Return (x, y) of the center of cell containing provided text 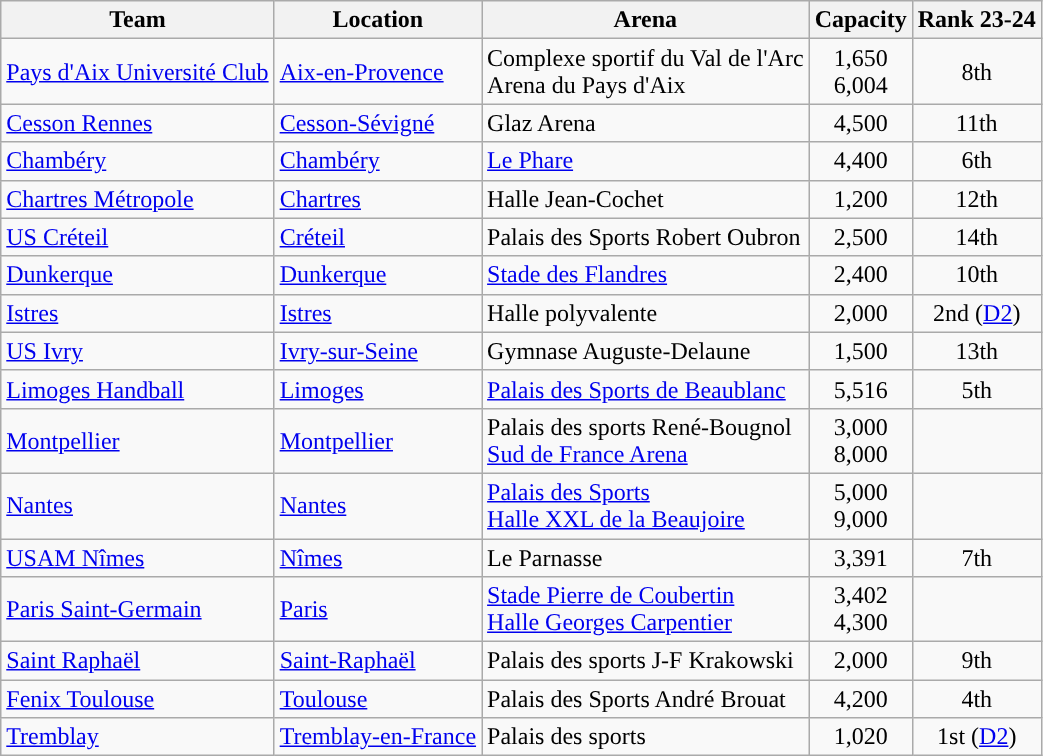
5,516 (860, 389)
Chartres (378, 199)
Palais des sports (646, 737)
Pays d'Aix Université Club (138, 72)
Complexe sportif du Val de l'ArcArena du Pays d'Aix (646, 72)
9th (976, 661)
Saint-Raphaël (378, 661)
3,391 (860, 557)
Palais des sports René-BougnolSud de France Arena (646, 440)
Glaz Arena (646, 123)
1,200 (860, 199)
Capacity (860, 20)
1,6506,004 (860, 72)
Saint Raphaël (138, 661)
Palais des Sports Robert Oubron (646, 237)
Arena (646, 20)
4,500 (860, 123)
Palais des sports J-F Krakowski (646, 661)
Fenix Toulouse (138, 699)
Paris Saint-Germain (138, 610)
US Ivry (138, 351)
4,400 (860, 161)
13th (976, 351)
Ivry-sur-Seine (378, 351)
Chartres Métropole (138, 199)
14th (976, 237)
Limoges Handball (138, 389)
Palais des SportsHalle XXL de la Beaujoire (646, 506)
Stade Pierre de CoubertinHalle Georges Carpentier (646, 610)
Tremblay (138, 737)
Aix-en-Provence (378, 72)
Limoges (378, 389)
1,020 (860, 737)
Créteil (378, 237)
Rank 23-24 (976, 20)
3,402 4,300 (860, 610)
Palais des Sports de Beaublanc (646, 389)
8th (976, 72)
6th (976, 161)
Le Parnasse (646, 557)
Stade des Flandres (646, 275)
Nîmes (378, 557)
US Créteil (138, 237)
1st (D2) (976, 737)
Palais des Sports André Brouat (646, 699)
Tremblay-en-France (378, 737)
11th (976, 123)
10th (976, 275)
Halle Jean-Cochet (646, 199)
Gymnase Auguste-Delaune (646, 351)
2,500 (860, 237)
Cesson Rennes (138, 123)
2,400 (860, 275)
1,500 (860, 351)
Halle polyvalente (646, 313)
4,200 (860, 699)
Cesson-Sévigné (378, 123)
Toulouse (378, 699)
Paris (378, 610)
3,000 8,000 (860, 440)
12th (976, 199)
2nd (D2) (976, 313)
Location (378, 20)
Le Phare (646, 161)
4th (976, 699)
Team (138, 20)
5,000 9,000 (860, 506)
5th (976, 389)
7th (976, 557)
USAM Nîmes (138, 557)
